Extract the (x, y) coordinate from the center of the cell holding the provided text.  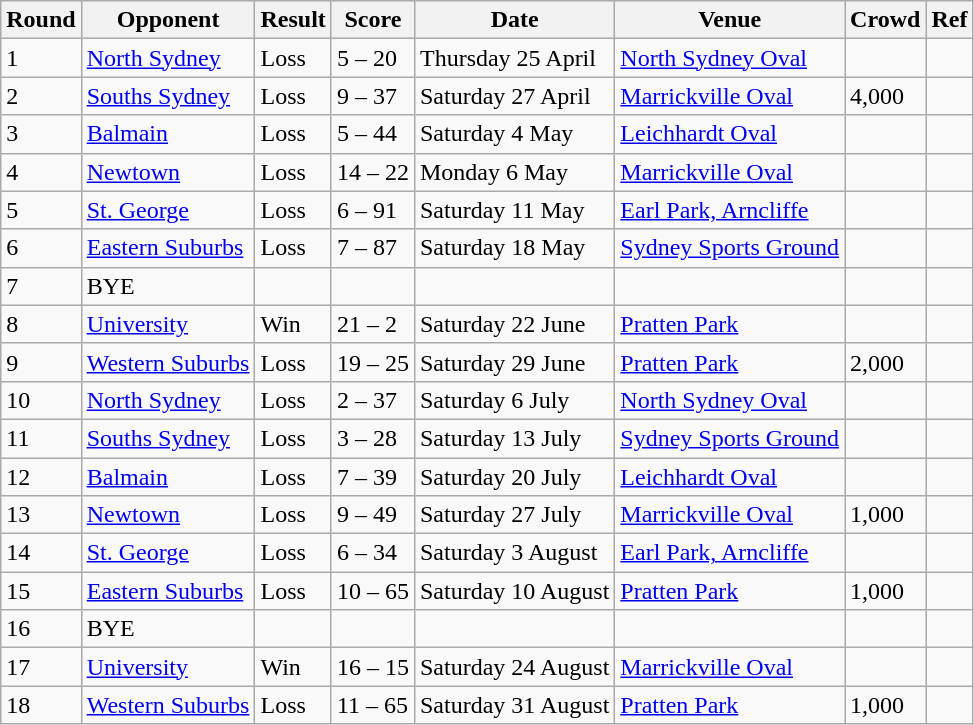
Venue (730, 20)
Saturday 10 August (514, 591)
13 (41, 515)
5 – 44 (372, 134)
10 – 65 (372, 591)
Score (372, 20)
Crowd (886, 20)
6 (41, 248)
7 – 87 (372, 248)
9 – 49 (372, 515)
5 – 20 (372, 58)
7 (41, 286)
4,000 (886, 96)
12 (41, 477)
7 – 39 (372, 477)
Saturday 20 July (514, 477)
Result (293, 20)
14 – 22 (372, 172)
2 – 37 (372, 400)
4 (41, 172)
16 – 15 (372, 667)
9 – 37 (372, 96)
Saturday 13 July (514, 438)
18 (41, 705)
6 – 91 (372, 210)
3 – 28 (372, 438)
Saturday 29 June (514, 362)
Saturday 24 August (514, 667)
5 (41, 210)
Thursday 25 April (514, 58)
Saturday 11 May (514, 210)
Saturday 22 June (514, 324)
19 – 25 (372, 362)
10 (41, 400)
8 (41, 324)
14 (41, 553)
15 (41, 591)
21 – 2 (372, 324)
11 – 65 (372, 705)
9 (41, 362)
Saturday 27 July (514, 515)
6 – 34 (372, 553)
Saturday 4 May (514, 134)
2 (41, 96)
3 (41, 134)
11 (41, 438)
2,000 (886, 362)
16 (41, 629)
Opponent (168, 20)
Saturday 18 May (514, 248)
1 (41, 58)
Saturday 3 August (514, 553)
Date (514, 20)
Ref (950, 20)
17 (41, 667)
Saturday 31 August (514, 705)
Saturday 27 April (514, 96)
Round (41, 20)
Monday 6 May (514, 172)
Saturday 6 July (514, 400)
